Locate the cell with the specified text and output its [X, Y] center coordinate. 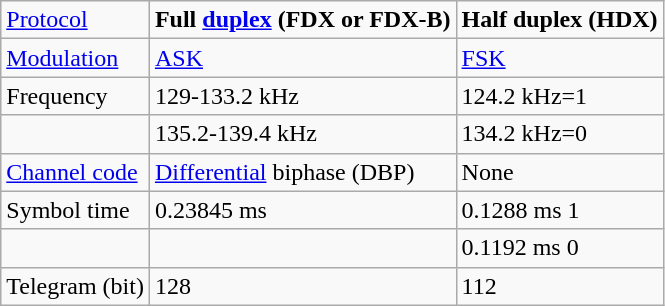
Differential biphase (DBP) [302, 172]
Modulation [76, 58]
128 [302, 286]
0.1192 ms 0 [560, 248]
Full duplex (FDX or FDX-B) [302, 20]
Frequency [76, 96]
Half duplex (HDX) [560, 20]
None [560, 172]
124.2 kHz=1 [560, 96]
134.2 kHz=0 [560, 134]
Symbol time [76, 210]
0.1288 ms 1 [560, 210]
129-133.2 kHz [302, 96]
112 [560, 286]
ASK [302, 58]
Channel code [76, 172]
Telegram (bit) [76, 286]
Protocol [76, 20]
FSK [560, 58]
0.23845 ms [302, 210]
135.2-139.4 kHz [302, 134]
